From the cell containing the given text, extract its center point as [X, Y] coordinate. 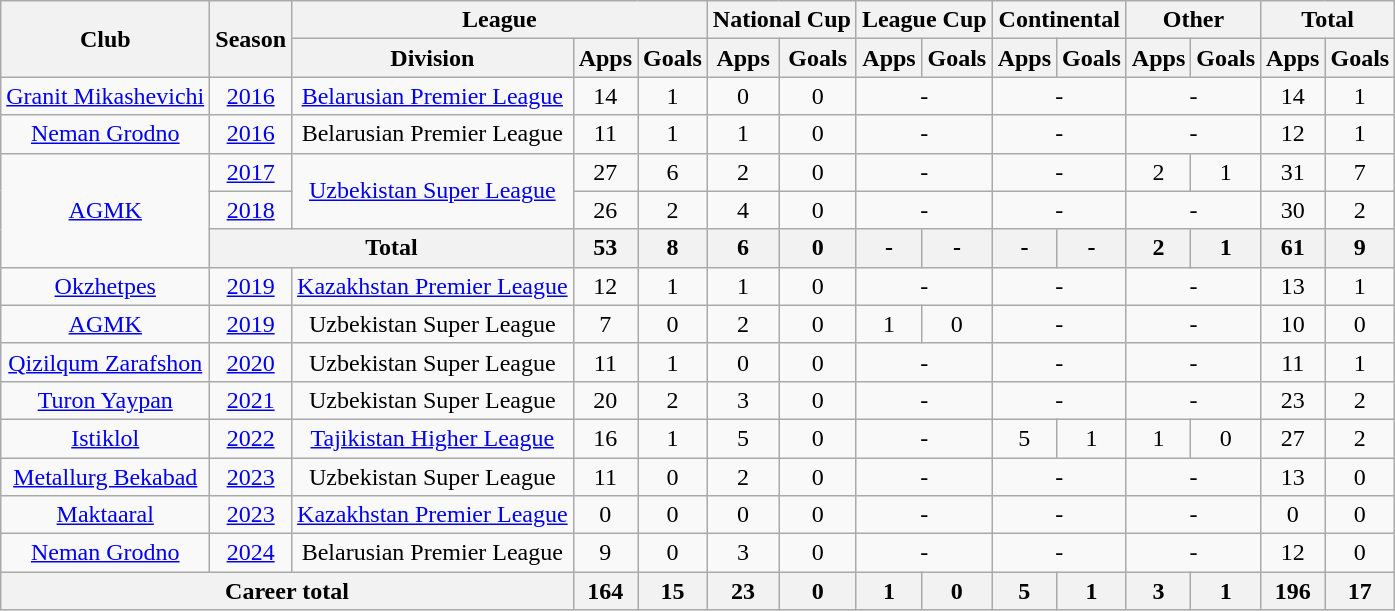
26 [605, 210]
8 [673, 248]
Istiklol [106, 438]
Continental [1059, 20]
2024 [251, 553]
31 [1293, 172]
Other [1193, 20]
Career total [287, 591]
17 [1360, 591]
16 [605, 438]
10 [1293, 324]
2022 [251, 438]
Granit Mikashevichi [106, 96]
164 [605, 591]
4 [743, 210]
Metallurg Bekabad [106, 477]
National Cup [782, 20]
League [500, 20]
2020 [251, 362]
2021 [251, 400]
Okzhetpes [106, 286]
61 [1293, 248]
30 [1293, 210]
League Cup [924, 20]
2017 [251, 172]
53 [605, 248]
15 [673, 591]
Turon Yaypan [106, 400]
Qizilqum Zarafshon [106, 362]
Maktaaral [106, 515]
2018 [251, 210]
Club [106, 39]
Tajikistan Higher League [433, 438]
Season [251, 39]
20 [605, 400]
196 [1293, 591]
Division [433, 58]
